Scan for the cell matching the given text and deliver its [X, Y] coordinate at center. 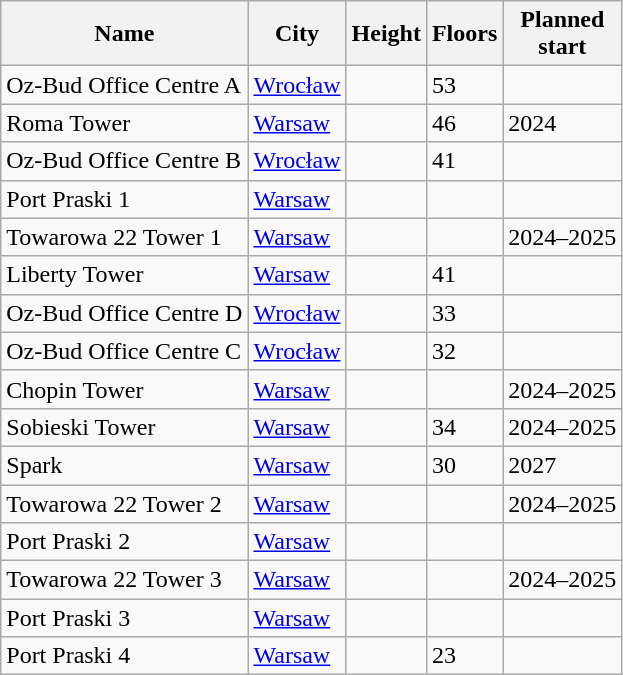
Towarowa 22 Tower 2 [124, 503]
Name [124, 34]
30 [464, 465]
Floors [464, 34]
2024 [562, 123]
Oz-Bud Office Centre A [124, 85]
Roma Tower [124, 123]
46 [464, 123]
Liberty Tower [124, 275]
Towarowa 22 Tower 3 [124, 580]
Oz-Bud Office Centre B [124, 161]
2027 [562, 465]
City [297, 34]
Height [386, 34]
34 [464, 427]
Sobieski Tower [124, 427]
32 [464, 351]
Port Praski 2 [124, 542]
Towarowa 22 Tower 1 [124, 237]
33 [464, 313]
Oz-Bud Office Centre C [124, 351]
53 [464, 85]
Oz-Bud Office Centre D [124, 313]
Port Praski 4 [124, 656]
Port Praski 3 [124, 618]
Port Praski 1 [124, 199]
Chopin Tower [124, 389]
23 [464, 656]
Spark [124, 465]
Plannedstart [562, 34]
